Find where the given text appears and provide that cell's center as [x, y] coordinate. 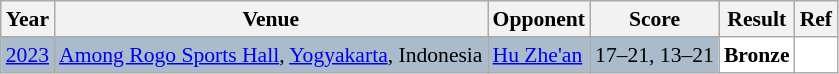
Hu Zhe'an [540, 55]
Year [28, 19]
Bronze [757, 55]
Among Rogo Sports Hall, Yogyakarta, Indonesia [270, 55]
Score [654, 19]
Venue [270, 19]
Ref [816, 19]
Opponent [540, 19]
17–21, 13–21 [654, 55]
2023 [28, 55]
Result [757, 19]
